Detect which cell encompasses the target text, then output its (x, y) center coordinate. 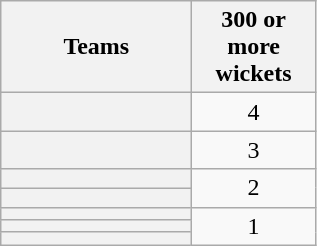
Teams (96, 47)
4 (254, 112)
3 (254, 150)
300 or more wickets (254, 47)
1 (254, 226)
2 (254, 188)
